Provide the [x, y] coordinate of the cell's center where the given text is located.  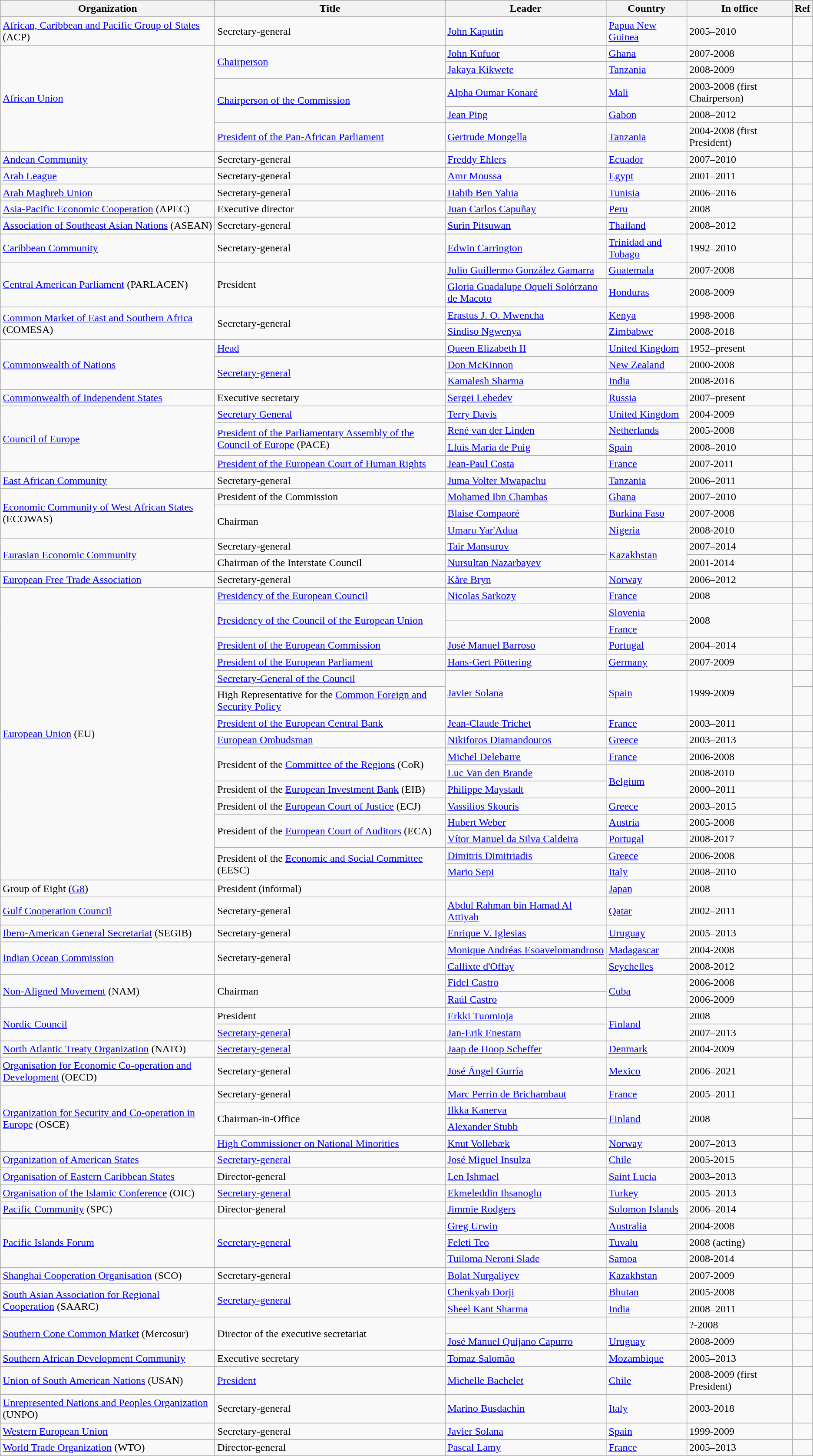
Juan Carlos Capuñay [525, 209]
Abdul Rahman bin Hamad Al Attiyah [525, 911]
Pascal Lamy [525, 1448]
East African Community [108, 480]
Jakaya Kikwete [525, 70]
2000–2011 [739, 789]
President of the Pan-African Parliament [330, 137]
European Free Trade Association [108, 580]
President of the European Court of Auditors (ECA) [330, 831]
Andean Community [108, 159]
Peru [646, 209]
South Asian Association for Regional Cooperation (SAARC) [108, 1300]
2003-2008 (first Chairperson) [739, 92]
Qatar [646, 911]
High Representative for the Common Foreign and Security Policy [330, 701]
President of the Commission [330, 497]
European Ombudsman [330, 740]
Amr Moussa [525, 176]
Tuiloma Neroni Slade [525, 1259]
Belgium [646, 781]
2006-2009 [739, 999]
2003-2018 [739, 1409]
?-2008 [739, 1325]
John Kaputin [525, 31]
Central American Parliament (PARLACEN) [108, 285]
Mohamed Ibn Chambas [525, 497]
African, Caribbean and Pacific Group of States (ACP) [108, 31]
Ref [803, 9]
Ekmeleddin Ihsanoglu [525, 1193]
1952–present [739, 348]
Organisation for Economic Co-operation and Development (OECD) [108, 1071]
Kamalesh Sharma [525, 381]
2005–2010 [739, 31]
2000-2008 [739, 365]
2005–2011 [739, 1094]
Alexander Stubb [525, 1127]
Gulf Cooperation Council [108, 911]
Mexico [646, 1071]
Indian Ocean Commission [108, 958]
Tair Mansurov [525, 547]
Jean-Paul Costa [525, 464]
Greg Urwin [525, 1226]
Netherlands [646, 431]
Chairperson of the Commission [330, 101]
President of the European Commission [330, 646]
2006–2011 [739, 480]
Tuvalu [646, 1242]
Union of South American Nations (USAN) [108, 1380]
2008–2011 [739, 1308]
Habib Ben Yahia [525, 192]
Chairman of the Interstate Council [330, 563]
North Atlantic Treaty Organization (NATO) [108, 1049]
Organization [108, 9]
Gabon [646, 115]
1998-2008 [739, 315]
Enrique V. Iglesias [525, 933]
Tunisia [646, 192]
Ibero-American General Secretariat (SEGIB) [108, 933]
Association of Southeast Asian Nations (ASEAN) [108, 225]
Umaru Yar'Adua [525, 530]
Honduras [646, 293]
2008-2016 [739, 381]
Michel Delebarre [525, 756]
Arab Maghreb Union [108, 192]
Tomaz Salomão [525, 1358]
President of the European Parliament [330, 662]
President of the European Court of Justice (ECJ) [330, 806]
Ecuador [646, 159]
Vítor Manuel da Silva Caldeira [525, 839]
Organisation of Eastern Caribbean States [108, 1176]
2005-2015 [739, 1160]
Australia [646, 1226]
José Ángel Gurría [525, 1071]
Marino Busdachin [525, 1409]
Trinidad and Tobago [646, 247]
Organization for Security and Co-operation in Europe (OSCE) [108, 1118]
African Union [108, 98]
Jimmie Rodgers [525, 1209]
Michelle Bachelet [525, 1380]
Chenkyab Dorji [525, 1292]
Solomon Islands [646, 1209]
Slovenia [646, 613]
Kenya [646, 315]
Leader [525, 9]
Nigeria [646, 530]
Gloria Guadalupe Oquelí Solórzano de Macoto [525, 293]
Sheel Kant Sharma [525, 1308]
Unrepresented Nations and Peoples Organization (UNPO) [108, 1409]
Fidel Castro [525, 983]
High Commissioner on National Minorities [330, 1143]
Ilkka Kanerva [525, 1110]
Asia-Pacific Economic Cooperation (APEC) [108, 209]
Southern African Development Community [108, 1358]
President of the European Court of Human Rights [330, 464]
Marc Perrin de Brichambaut [525, 1094]
Title [330, 9]
Kåre Bryn [525, 580]
Jean-Claude Trichet [525, 723]
European Union (EU) [108, 734]
Jean Ping [525, 115]
Bolat Nurgaliyev [525, 1275]
Vassilios Skouris [525, 806]
Monique Andréas Esoavelomandroso [525, 950]
Organisation of the Islamic Conference (OIC) [108, 1193]
1992–2010 [739, 247]
Presidency of the European Council [330, 596]
José Manuel Quijano Capurro [525, 1341]
Saint Lucia [646, 1176]
Mario Sepi [525, 872]
Edwin Carrington [525, 247]
World Trade Organization (WTO) [108, 1448]
President of the European Central Bank [330, 723]
Arab League [108, 176]
Mozambique [646, 1358]
President of the Parliamentary Assembly of the Council of Europe (PACE) [330, 439]
Surin Pitsuwan [525, 225]
Jan-Erik Enestam [525, 1032]
Western European Union [108, 1431]
Jaap de Hoop Scheffer [525, 1049]
2008-2014 [739, 1259]
Country [646, 9]
Presidency of the Council of the European Union [330, 621]
José Manuel Barroso [525, 646]
Executive director [330, 209]
Burkina Faso [646, 513]
Egypt [646, 176]
President (informal) [330, 889]
Group of Eight (G8) [108, 889]
2004-2008 (first President) [739, 137]
2007–present [739, 398]
2007–2014 [739, 547]
2002–2011 [739, 911]
President of the Economic and Social Committee (EESC) [330, 864]
Callixte d'Offay [525, 966]
Don McKinnon [525, 365]
2008-2018 [739, 332]
2007-2011 [739, 464]
Chairperson [330, 62]
2008-2012 [739, 966]
Caribbean Community [108, 247]
Japan [646, 889]
John Kufuor [525, 53]
Turkey [646, 1193]
Papua New Guinea [646, 31]
Erastus J. O. Mwencha [525, 315]
Alpha Oumar Konaré [525, 92]
2006–2012 [739, 580]
Southern Cone Common Market (Mercosur) [108, 1333]
In office [739, 9]
Council of Europe [108, 439]
Samoa [646, 1259]
René van der Linden [525, 431]
Erkki Tuomioja [525, 1016]
Secretary-General of the Council [330, 679]
President of the Committee of the Regions (CoR) [330, 764]
Austria [646, 823]
2006–2014 [739, 1209]
Hubert Weber [525, 823]
Cuba [646, 991]
Organization of American States [108, 1160]
Common Market of East and Southern Africa (COMESA) [108, 323]
Seychelles [646, 966]
Terry Davis [525, 414]
Philippe Maystadt [525, 789]
Denmark [646, 1049]
Dimitris Dimitriadis [525, 856]
2006–2021 [739, 1071]
Non-Aligned Movement (NAM) [108, 991]
New Zealand [646, 365]
Commonwealth of Independent States [108, 398]
2001–2011 [739, 176]
Guatemala [646, 270]
Zimbabwe [646, 332]
Nicolas Sarkozy [525, 596]
2008-2017 [739, 839]
President of the European Investment Bank (EIB) [330, 789]
Russia [646, 398]
Blaise Compaoré [525, 513]
2003–2011 [739, 723]
Len Ishmael [525, 1176]
Lluís Maria de Puig [525, 447]
Bhutan [646, 1292]
Knut Vollebæk [525, 1143]
2003–2015 [739, 806]
Mali [646, 92]
Freddy Ehlers [525, 159]
Feleti Teo [525, 1242]
2001-2014 [739, 563]
Nordic Council [108, 1024]
Head [330, 348]
Thailand [646, 225]
Gertrude Mongella [525, 137]
Sergei Lebedev [525, 398]
Eurasian Economic Community [108, 555]
Juma Volter Mwapachu [525, 480]
Luc Van den Brande [525, 773]
Queen Elizabeth II [525, 348]
Raúl Castro [525, 999]
Julio Guillermo González Gamarra [525, 270]
Shanghai Cooperation Organisation (SCO) [108, 1275]
Sindiso Ngwenya [525, 332]
Director of the executive secretariat [330, 1333]
2004–2014 [739, 646]
Nikiforos Diamandouros [525, 740]
Nursultan Nazarbayev [525, 563]
2008-2009 (first President) [739, 1380]
Secretary General [330, 414]
2006–2016 [739, 192]
Pacific Community (SPC) [108, 1209]
Economic Community of West African States (ECOWAS) [108, 513]
Chairman-in-Office [330, 1119]
Commonwealth of Nations [108, 365]
Madagascar [646, 950]
2008 (acting) [739, 1242]
Hans-Gert Pöttering [525, 662]
Pacific Islands Forum [108, 1242]
José Miguel Insulza [525, 1160]
Germany [646, 662]
